Extract the [x, y] coordinate from the center of the cell holding the provided text.  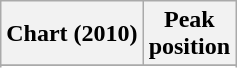
Peakposition [189, 34]
Chart (2010) [72, 34]
